Find where the given text appears and provide that cell's center as (X, Y) coordinate. 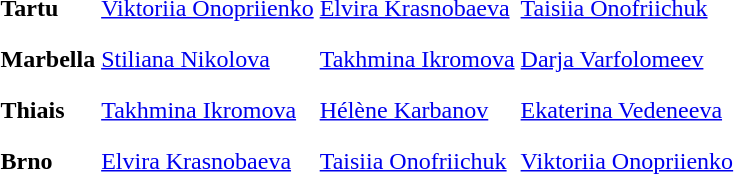
Hélène Karbanov (417, 110)
Stiliana Nikolova (208, 59)
